Find where the given text appears and provide that cell's center as (X, Y) coordinate. 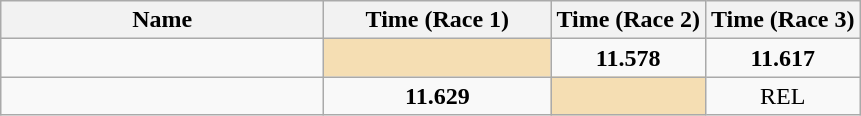
Name (162, 20)
Time (Race 1) (438, 20)
11.617 (782, 58)
11.629 (438, 96)
11.578 (628, 58)
REL (782, 96)
Time (Race 3) (782, 20)
Time (Race 2) (628, 20)
